Identify which cell holds the provided text, then report its (X, Y) central coordinate. 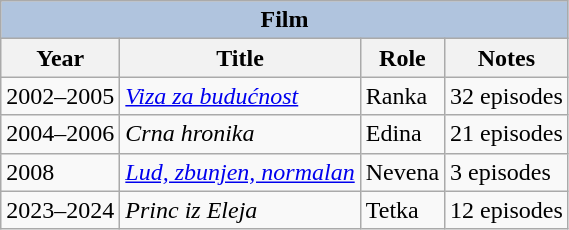
Tetka (402, 210)
2002–2005 (60, 96)
2004–2006 (60, 134)
Crna hronika (240, 134)
Princ iz Eleja (240, 210)
Viza za budućnost (240, 96)
32 episodes (507, 96)
Film (285, 20)
Title (240, 58)
2008 (60, 172)
Edina (402, 134)
2023–2024 (60, 210)
12 episodes (507, 210)
21 episodes (507, 134)
Notes (507, 58)
Role (402, 58)
Year (60, 58)
Nevena (402, 172)
3 episodes (507, 172)
Lud, zbunjen, normalan (240, 172)
Ranka (402, 96)
